For the text-containing cell, return its midpoint in [X, Y] coordinate format. 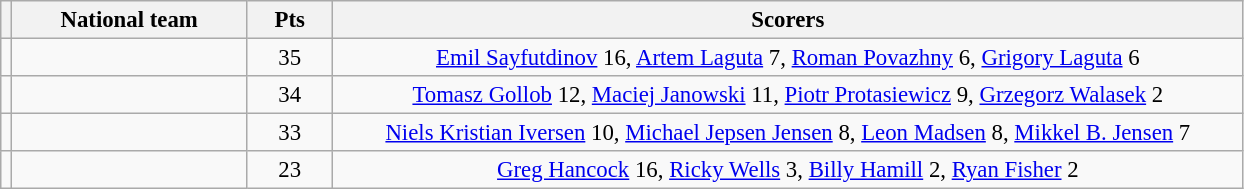
Niels Kristian Iversen 10, Michael Jepsen Jensen 8, Leon Madsen 8, Mikkel B. Jensen 7 [788, 133]
National team [129, 20]
Pts [290, 20]
Greg Hancock 16, Ricky Wells 3, Billy Hamill 2, Ryan Fisher 2 [788, 170]
Tomasz Gollob 12, Maciej Janowski 11, Piotr Protasiewicz 9, Grzegorz Walasek 2 [788, 95]
34 [290, 95]
35 [290, 58]
33 [290, 133]
Scorers [788, 20]
23 [290, 170]
Emil Sayfutdinov 16, Artem Laguta 7, Roman Povazhny 6, Grigory Laguta 6 [788, 58]
